Search for the cell housing the specified text and yield its [x, y] center coordinate. 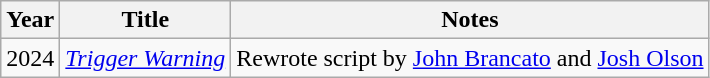
Trigger Warning [146, 58]
2024 [30, 58]
Rewrote script by John Brancato and Josh Olson [470, 58]
Title [146, 20]
Year [30, 20]
Notes [470, 20]
